Search for the cell housing the specified text and yield its [x, y] center coordinate. 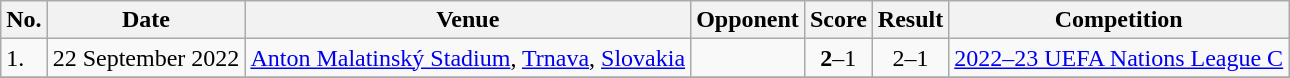
2022–23 UEFA Nations League C [1119, 58]
Result [910, 20]
Date [146, 20]
Venue [468, 20]
No. [24, 20]
22 September 2022 [146, 58]
1. [24, 58]
Anton Malatinský Stadium, Trnava, Slovakia [468, 58]
Opponent [748, 20]
Score [838, 20]
Competition [1119, 20]
